Scan for the cell matching the given text and deliver its [X, Y] coordinate at center. 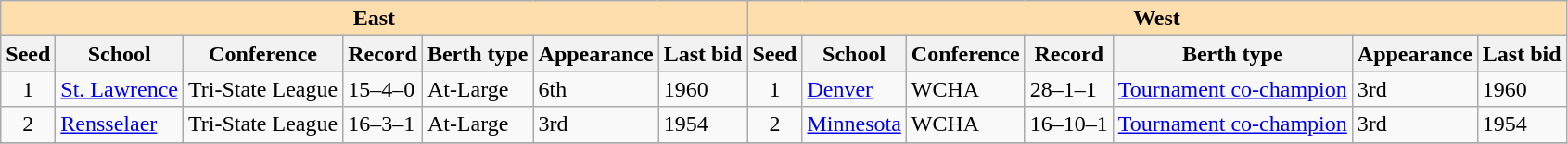
15–4–0 [383, 89]
Minnesota [854, 124]
East [375, 19]
Rensselaer [120, 124]
6th [595, 89]
28–1–1 [1068, 89]
West [1157, 19]
St. Lawrence [120, 89]
16–10–1 [1068, 124]
Denver [854, 89]
16–3–1 [383, 124]
